Determine the [x, y] coordinate at the center of the cell enclosing the given text.  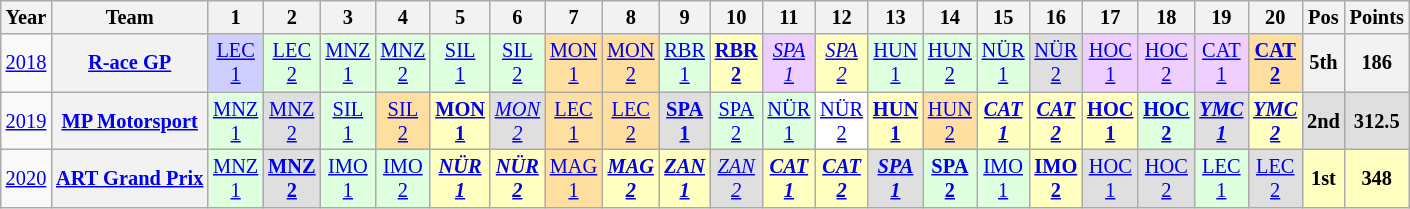
20 [1275, 17]
RBR2 [736, 63]
4 [402, 17]
7 [574, 17]
ZAN1 [684, 178]
2nd [1324, 121]
Pos [1324, 17]
19 [1221, 17]
ART Grand Prix [130, 178]
5 [460, 17]
1st [1324, 178]
Points [1377, 17]
348 [1377, 178]
RBR1 [684, 63]
Team [130, 17]
ZAN2 [736, 178]
2 [292, 17]
2020 [26, 178]
R-ace GP [130, 63]
2018 [26, 63]
8 [630, 17]
Year [26, 17]
16 [1056, 17]
15 [1004, 17]
YMC2 [1275, 121]
12 [842, 17]
10 [736, 17]
3 [348, 17]
312.5 [1377, 121]
MAG1 [574, 178]
186 [1377, 63]
18 [1166, 17]
6 [518, 17]
MP Motorsport [130, 121]
YMC1 [1221, 121]
14 [950, 17]
1 [236, 17]
17 [1110, 17]
2019 [26, 121]
11 [790, 17]
13 [896, 17]
5th [1324, 63]
9 [684, 17]
MAG2 [630, 178]
